Pinpoint the cell where the given text exists, returning its (x, y) midpoint coordinate. 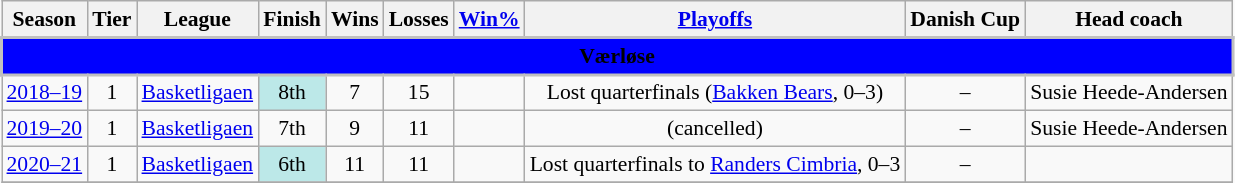
(cancelled) (716, 129)
Win% (490, 19)
Værløse (618, 56)
2020–21 (45, 165)
6th (292, 165)
Wins (355, 19)
Lost quarterfinals to Randers Cimbria, 0–3 (716, 165)
Tier (112, 19)
Danish Cup (965, 19)
2019–20 (45, 129)
9 (355, 129)
Losses (419, 19)
2018–19 (45, 93)
League (197, 19)
15 (419, 93)
Season (45, 19)
Finish (292, 19)
7 (355, 93)
7th (292, 129)
Lost quarterfinals (Bakken Bears, 0–3) (716, 93)
Playoffs (716, 19)
8th (292, 93)
Head coach (1128, 19)
